Detect which cell encompasses the target text, then output its (x, y) center coordinate. 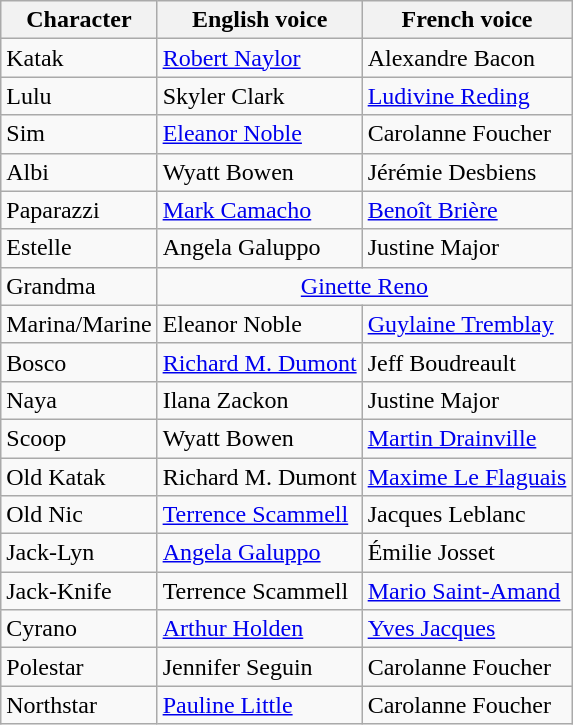
Paparazzi (79, 210)
Ginette Reno (364, 286)
Bosco (79, 362)
Jack-Knife (79, 591)
Lulu (79, 96)
Katak (79, 58)
Old Nic (79, 515)
Arthur Holden (260, 629)
Ludivine Reding (467, 96)
Pauline Little (260, 705)
Albi (79, 172)
Martin Drainville (467, 438)
Jack-Lyn (79, 553)
Northstar (79, 705)
English voice (260, 20)
Benoît Brière (467, 210)
Jeff Boudreault (467, 362)
Guylaine Tremblay (467, 324)
Ilana Zackon (260, 400)
Émilie Josset (467, 553)
Jérémie Desbiens (467, 172)
Polestar (79, 667)
Cyrano (79, 629)
Maxime Le Flaguais (467, 477)
Jennifer Seguin (260, 667)
Mario Saint-Amand (467, 591)
Jacques Leblanc (467, 515)
Grandma (79, 286)
French voice (467, 20)
Alexandre Bacon (467, 58)
Marina/Marine (79, 324)
Character (79, 20)
Naya (79, 400)
Robert Naylor (260, 58)
Scoop (79, 438)
Yves Jacques (467, 629)
Mark Camacho (260, 210)
Sim (79, 134)
Old Katak (79, 477)
Estelle (79, 248)
Skyler Clark (260, 96)
